Search for the cell housing the specified text and yield its (x, y) center coordinate. 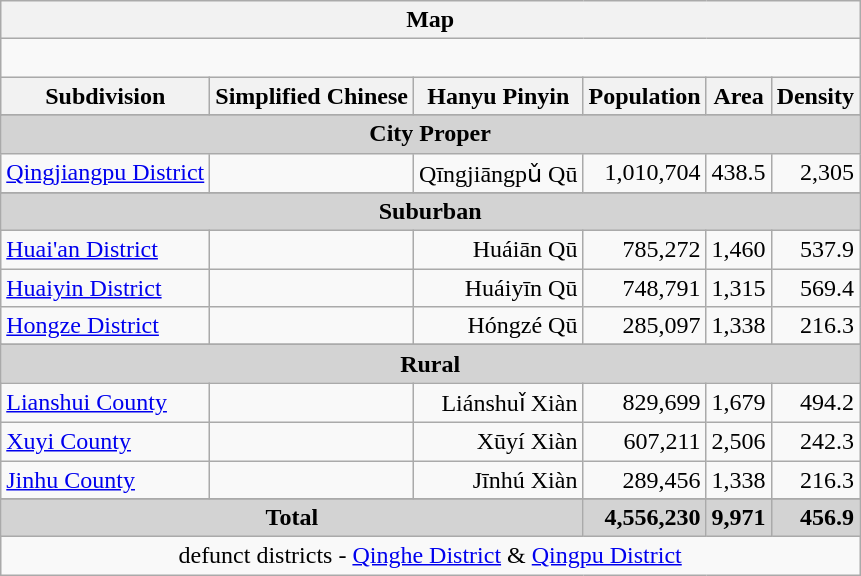
Liánshuǐ Xiàn (498, 403)
Xuyi County (106, 441)
438.5 (738, 173)
Huai'an District (106, 250)
9,971 (738, 518)
defunct districts - Qinghe District & Qingpu District (430, 556)
2,305 (815, 173)
607,211 (644, 441)
City Proper (430, 134)
Rural (430, 364)
Suburban (430, 212)
Jinhu County (106, 479)
4,556,230 (644, 518)
2,506 (738, 441)
Huáiyīn Qū (498, 288)
Lianshui County (106, 403)
Xūyí Xiàn (498, 441)
Jīnhú Xiàn (498, 479)
1,010,704 (644, 173)
456.9 (815, 518)
537.9 (815, 250)
785,272 (644, 250)
Density (815, 96)
494.2 (815, 403)
Subdivision (106, 96)
Area (738, 96)
Huaiyin District (106, 288)
829,699 (644, 403)
289,456 (644, 479)
Hongze District (106, 326)
748,791 (644, 288)
1,460 (738, 250)
Simplified Chinese (312, 96)
569.4 (815, 288)
Huáiān Qū (498, 250)
Hóngzé Qū (498, 326)
1,315 (738, 288)
Qingjiangpu District (106, 173)
Qīngjiāngpǔ Qū (498, 173)
Map (430, 20)
Population (644, 96)
242.3 (815, 441)
Total (292, 518)
285,097 (644, 326)
1,679 (738, 403)
Hanyu Pinyin (498, 96)
